Scan for the cell matching the given text and deliver its (X, Y) coordinate at center. 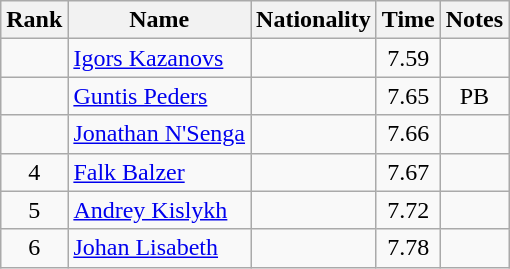
7.72 (408, 210)
7.66 (408, 134)
Nationality (314, 20)
5 (34, 210)
Falk Balzer (160, 172)
Andrey Kislykh (160, 210)
Time (408, 20)
7.59 (408, 58)
7.78 (408, 248)
7.65 (408, 96)
7.67 (408, 172)
6 (34, 248)
Johan Lisabeth (160, 248)
Jonathan N'Senga (160, 134)
4 (34, 172)
Name (160, 20)
Rank (34, 20)
Notes (474, 20)
Igors Kazanovs (160, 58)
PB (474, 96)
Guntis Peders (160, 96)
